Pinpoint the cell where the given text exists, returning its (X, Y) midpoint coordinate. 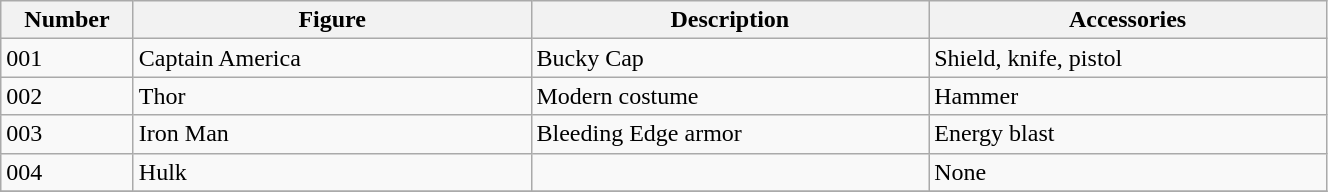
None (1128, 172)
Number (68, 20)
Figure (332, 20)
Accessories (1128, 20)
001 (68, 58)
004 (68, 172)
Energy blast (1128, 134)
Modern costume (730, 96)
Captain America (332, 58)
Iron Man (332, 134)
002 (68, 96)
Description (730, 20)
Thor (332, 96)
003 (68, 134)
Hulk (332, 172)
Bucky Cap (730, 58)
Shield, knife, pistol (1128, 58)
Hammer (1128, 96)
Bleeding Edge armor (730, 134)
